Capture the cell that displays the provided text and extract its [X, Y] central coordinate. 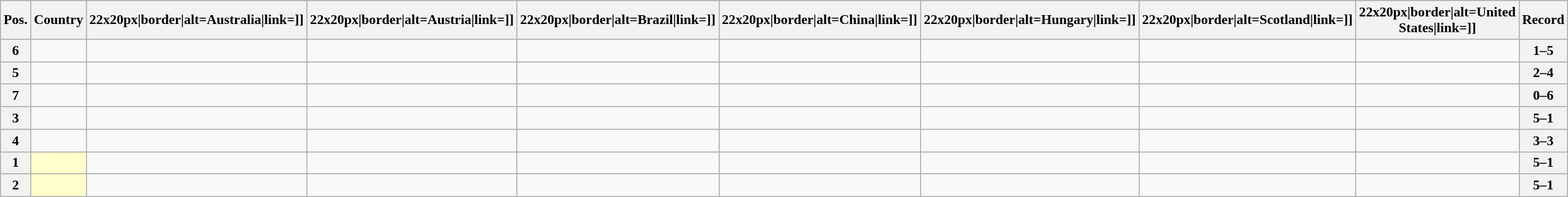
Pos. [16, 20]
22x20px|border|alt=China|link=]] [820, 20]
1 [16, 163]
4 [16, 141]
3–3 [1543, 141]
3 [16, 118]
7 [16, 96]
6 [16, 51]
22x20px|border|alt=United States|link=]] [1437, 20]
Country [59, 20]
22x20px|border|alt=Hungary|link=]] [1030, 20]
22x20px|border|alt=Austria|link=]] [412, 20]
Record [1543, 20]
2–4 [1543, 73]
5 [16, 73]
2 [16, 186]
22x20px|border|alt=Brazil|link=]] [618, 20]
1–5 [1543, 51]
0–6 [1543, 96]
22x20px|border|alt=Australia|link=]] [197, 20]
22x20px|border|alt=Scotland|link=]] [1247, 20]
